Scan for the cell matching the given text and deliver its (x, y) coordinate at center. 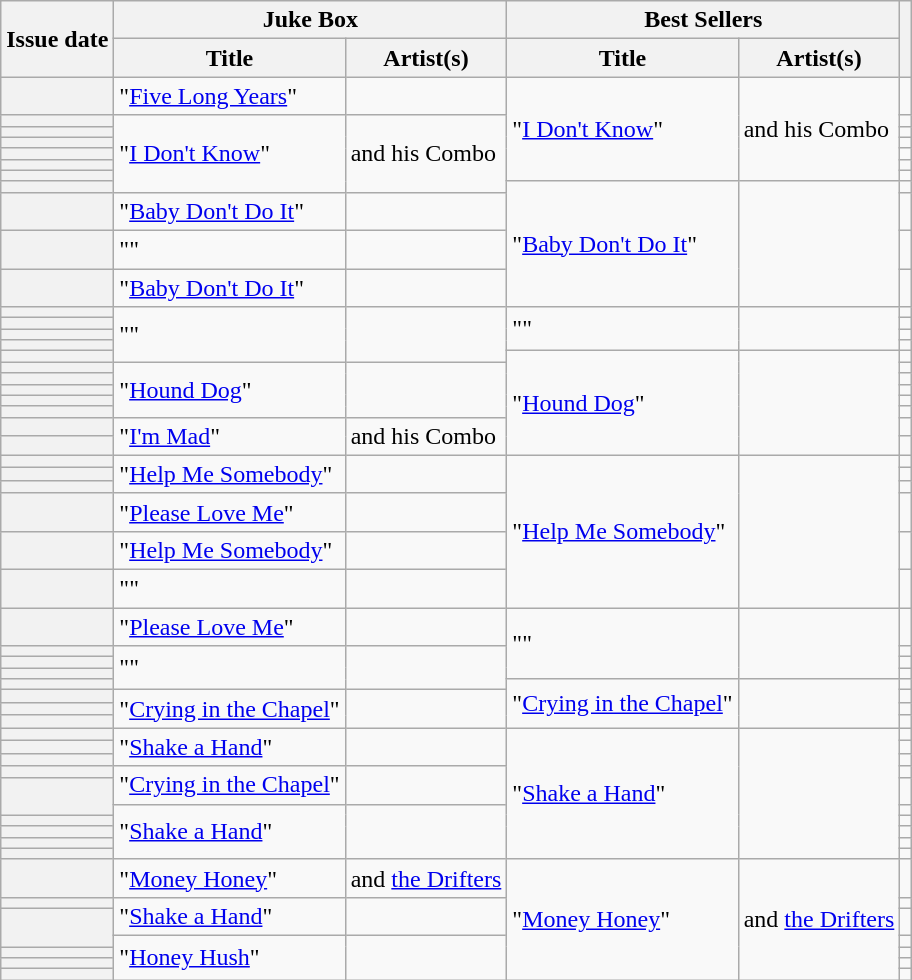
"Honey Hush" (230, 957)
"Five Long Years" (230, 96)
"I'm Mad" (230, 436)
Juke Box (310, 20)
Best Sellers (704, 20)
Issue date (58, 39)
